For the text-containing cell, return its midpoint in (x, y) coordinate format. 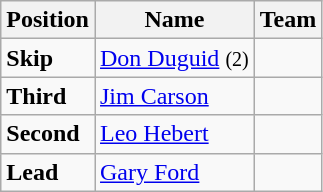
Lead (48, 172)
Second (48, 134)
Team (288, 20)
Skip (48, 58)
Third (48, 96)
Don Duguid (2) (174, 58)
Gary Ford (174, 172)
Leo Hebert (174, 134)
Jim Carson (174, 96)
Position (48, 20)
Name (174, 20)
